Extract the [x, y] coordinate from the center of the cell holding the provided text.  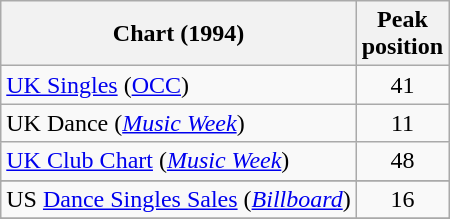
UK Singles (OCC) [178, 85]
UK Dance (Music Week) [178, 123]
UK Club Chart (Music Week) [178, 161]
11 [402, 123]
Peakposition [402, 34]
16 [402, 199]
41 [402, 85]
48 [402, 161]
Chart (1994) [178, 34]
US Dance Singles Sales (Billboard) [178, 199]
